From the cell containing the given text, extract its center point as [X, Y] coordinate. 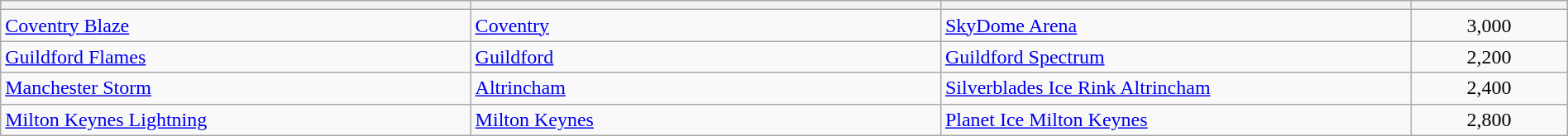
Planet Ice Milton Keynes [1175, 120]
Guildford Flames [236, 57]
Coventry Blaze [236, 26]
Silverblades Ice Rink Altrincham [1175, 88]
Altrincham [705, 88]
Milton Keynes Lightning [236, 120]
Milton Keynes [705, 120]
SkyDome Arena [1175, 26]
3,000 [1489, 26]
2,800 [1489, 120]
Manchester Storm [236, 88]
Guildford Spectrum [1175, 57]
2,200 [1489, 57]
Guildford [705, 57]
Coventry [705, 26]
2,400 [1489, 88]
